Identify which cell holds the provided text, then report its [X, Y] central coordinate. 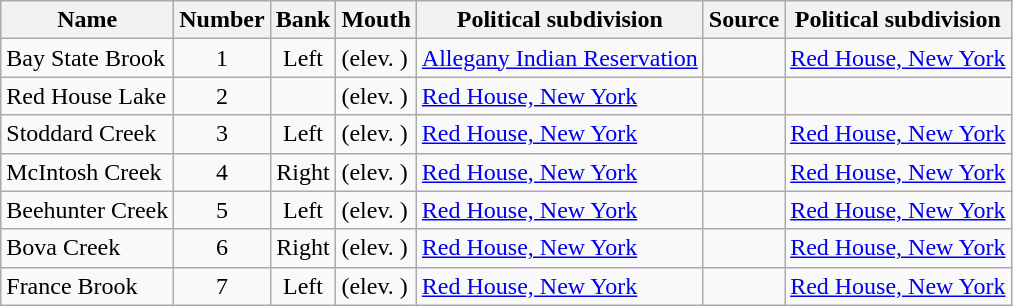
Bova Creek [88, 248]
6 [222, 248]
Stoddard Creek [88, 134]
McIntosh Creek [88, 172]
Beehunter Creek [88, 210]
France Brook [88, 286]
2 [222, 96]
Source [744, 20]
5 [222, 210]
Mouth [376, 20]
Allegany Indian Reservation [560, 58]
7 [222, 286]
Name [88, 20]
4 [222, 172]
Bank [303, 20]
1 [222, 58]
Bay State Brook [88, 58]
Number [222, 20]
3 [222, 134]
Red House Lake [88, 96]
